Capture the cell that displays the provided text and extract its [X, Y] central coordinate. 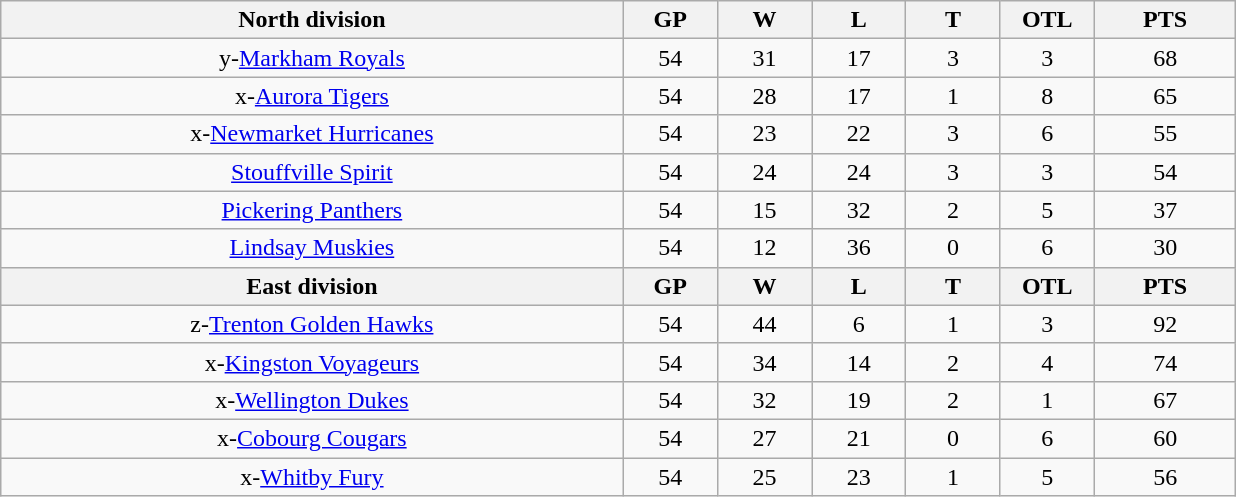
28 [764, 96]
z-Trenton Golden Hawks [312, 324]
30 [1165, 248]
12 [764, 248]
15 [764, 210]
y-Markham Royals [312, 58]
74 [1165, 362]
x-Wellington Dukes [312, 400]
55 [1165, 134]
8 [1047, 96]
North division [312, 20]
36 [859, 248]
x-Aurora Tigers [312, 96]
31 [764, 58]
65 [1165, 96]
44 [764, 324]
60 [1165, 438]
19 [859, 400]
21 [859, 438]
East division [312, 286]
Lindsay Muskies [312, 248]
Stouffville Spirit [312, 172]
37 [1165, 210]
x-Cobourg Cougars [312, 438]
x-Whitby Fury [312, 477]
14 [859, 362]
4 [1047, 362]
56 [1165, 477]
68 [1165, 58]
x-Kingston Voyageurs [312, 362]
x-Newmarket Hurricanes [312, 134]
22 [859, 134]
Pickering Panthers [312, 210]
92 [1165, 324]
34 [764, 362]
25 [764, 477]
67 [1165, 400]
27 [764, 438]
